Capture the cell that displays the provided text and extract its (X, Y) central coordinate. 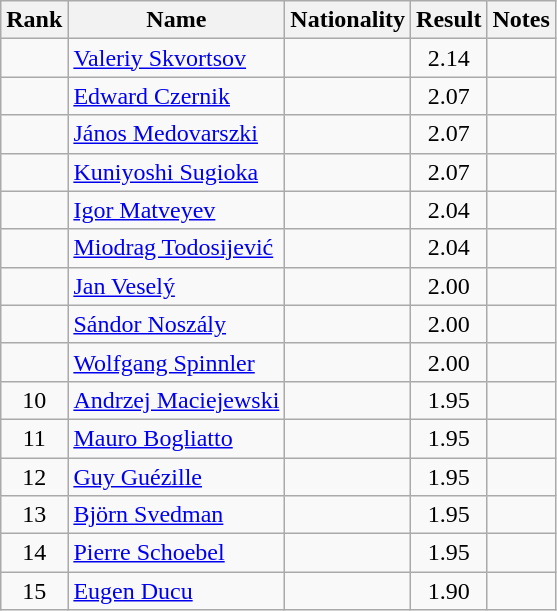
12 (34, 477)
Notes (521, 20)
1.90 (449, 591)
Wolfgang Spinnler (176, 362)
Kuniyoshi Sugioka (176, 172)
Valeriy Skvortsov (176, 58)
János Medovarszki (176, 134)
Igor Matveyev (176, 210)
Mauro Bogliatto (176, 438)
15 (34, 591)
2.14 (449, 58)
10 (34, 400)
Name (176, 20)
Rank (34, 20)
Guy Guézille (176, 477)
Nationality (348, 20)
Eugen Ducu (176, 591)
Result (449, 20)
Sándor Noszály (176, 324)
Miodrag Todosijević (176, 248)
Andrzej Maciejewski (176, 400)
Pierre Schoebel (176, 553)
13 (34, 515)
Björn Svedman (176, 515)
Edward Czernik (176, 96)
Jan Veselý (176, 286)
14 (34, 553)
11 (34, 438)
